Identify which cell holds the provided text, then report its [X, Y] central coordinate. 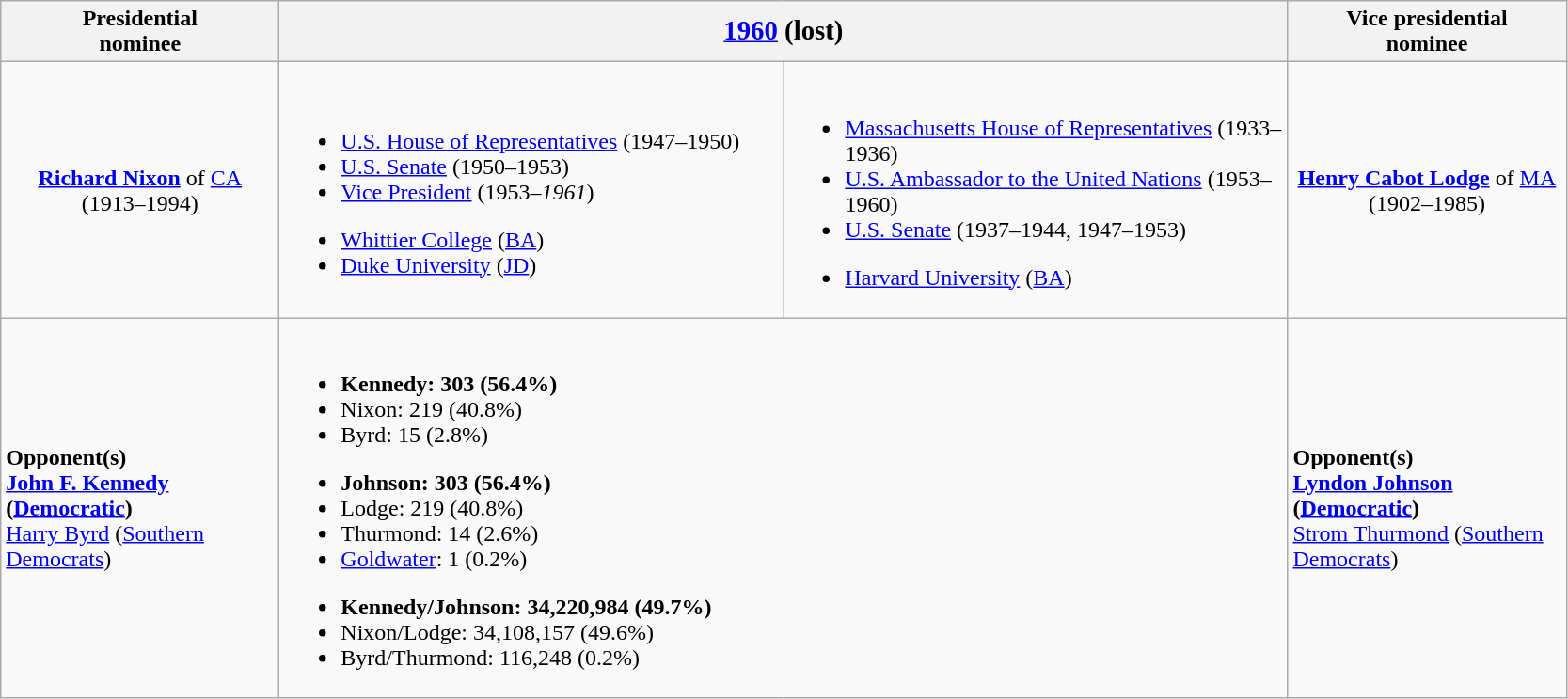
Vice presidentialnominee [1427, 32]
U.S. House of Representatives (1947–1950)U.S. Senate (1950–1953)Vice President (1953–1961)Whittier College (BA)Duke University (JD) [531, 190]
Opponent(s)Lyndon Johnson (Democratic)Strom Thurmond (SouthernDemocrats) [1427, 508]
1960 (lost) [784, 32]
Opponent(s)John F. Kennedy (Democratic)Harry Byrd (SouthernDemocrats) [140, 508]
Presidentialnominee [140, 32]
Richard Nixon of CA(1913–1994) [140, 190]
Henry Cabot Lodge of MA(1902–1985) [1427, 190]
